From the cell containing the given text, extract its center point as (x, y) coordinate. 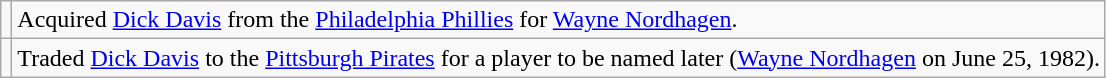
Traded Dick Davis to the Pittsburgh Pirates for a player to be named later (Wayne Nordhagen on June 25, 1982). (559, 58)
Acquired Dick Davis from the Philadelphia Phillies for Wayne Nordhagen. (559, 20)
